Return [x, y] of the center of cell containing provided text 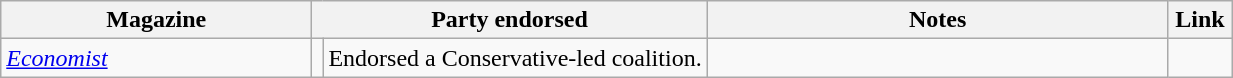
Magazine [156, 20]
Party endorsed [510, 20]
Link [1200, 20]
Economist [156, 58]
Notes [938, 20]
Endorsed a Conservative-led coalition. [515, 58]
